Identify which cell holds the provided text, then report its [x, y] central coordinate. 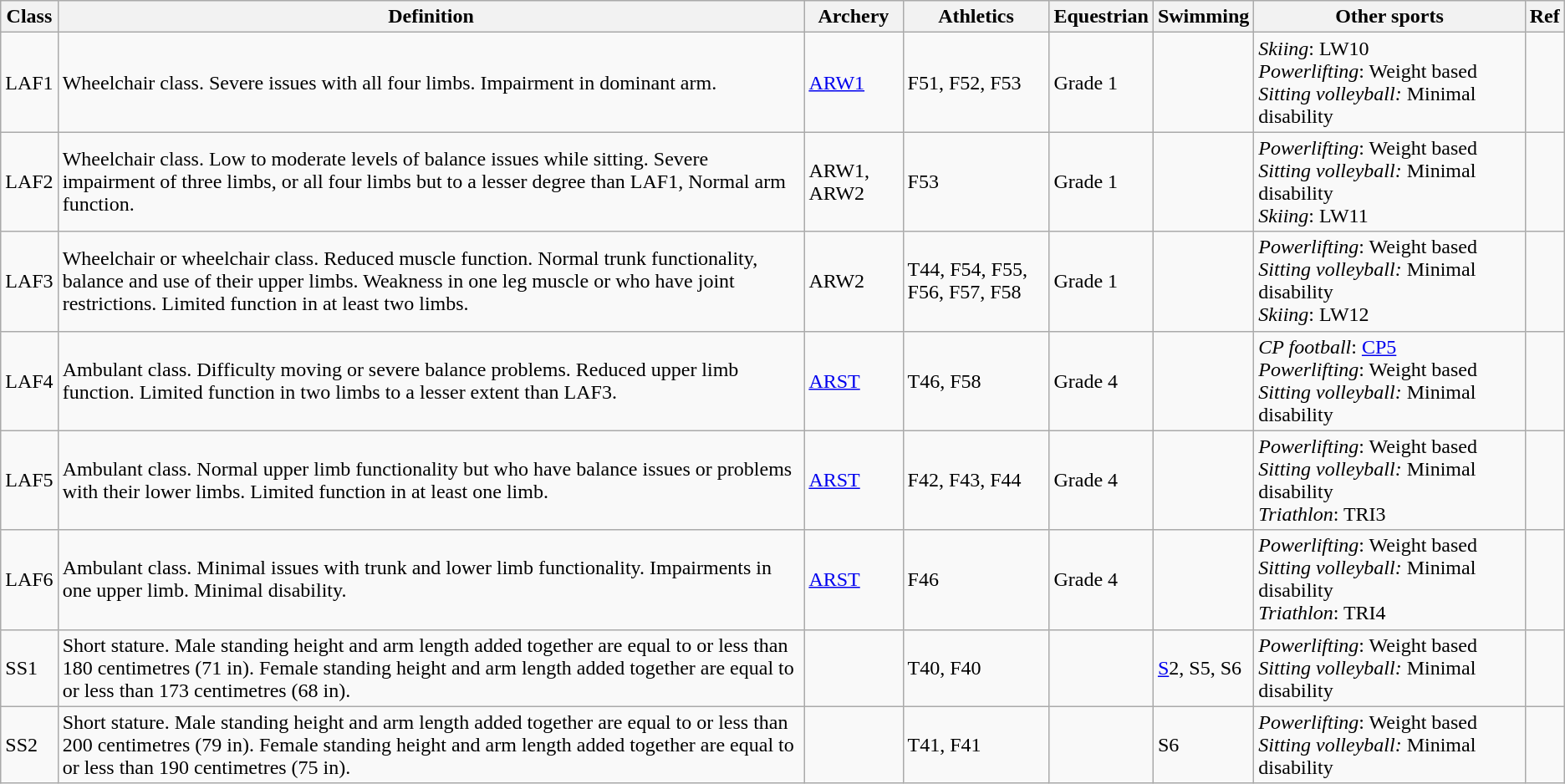
F42, F43, F44 [976, 480]
LAF4 [29, 381]
T46, F58 [976, 381]
ARW1 [854, 82]
Archery [854, 17]
Skiing: LW10Powerlifting: Weight basedSitting volleyball: Minimal disability [1389, 82]
Powerlifting: Weight basedSitting volleyball: Minimal disabilitySkiing: LW11 [1389, 182]
Athletics [976, 17]
F53 [976, 182]
S2, S5, S6 [1203, 668]
Class [29, 17]
Swimming [1203, 17]
T44, F54, F55, F56, F57, F58 [976, 281]
LAF3 [29, 281]
Definition [431, 17]
LAF2 [29, 182]
Powerlifting: Weight basedSitting volleyball: Minimal disabilityTriathlon: TRI3 [1389, 480]
ARW2 [854, 281]
Powerlifting: Weight basedSitting volleyball: Minimal disabilitySkiing: LW12 [1389, 281]
Ref [1545, 17]
LAF5 [29, 480]
Wheelchair class. Severe issues with all four limbs. Impairment in dominant arm. [431, 82]
ARW1, ARW2 [854, 182]
Equestrian [1101, 17]
SS1 [29, 668]
LAF6 [29, 580]
T40, F40 [976, 668]
Ambulant class. Minimal issues with trunk and lower limb functionality. Impairments in one upper limb. Minimal disability. [431, 580]
SS2 [29, 745]
Other sports [1389, 17]
F46 [976, 580]
T41, F41 [976, 745]
LAF1 [29, 82]
Powerlifting: Weight basedSitting volleyball: Minimal disabilityTriathlon: TRI4 [1389, 580]
CP football: CP5Powerlifting: Weight based Sitting volleyball: Minimal disability [1389, 381]
S6 [1203, 745]
F51, F52, F53 [976, 82]
